Search for the cell housing the specified text and yield its [X, Y] center coordinate. 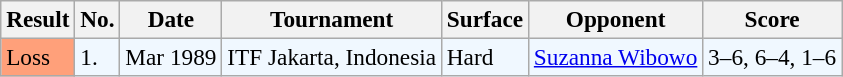
Opponent [615, 19]
Suzanna Wibowo [615, 57]
Surface [484, 19]
Date [171, 19]
Score [772, 19]
3–6, 6–4, 1–6 [772, 57]
Mar 1989 [171, 57]
Result [38, 19]
ITF Jakarta, Indonesia [332, 57]
Hard [484, 57]
1. [98, 57]
Loss [38, 57]
Tournament [332, 19]
No. [98, 19]
